Pinpoint the cell where the given text exists, returning its (X, Y) midpoint coordinate. 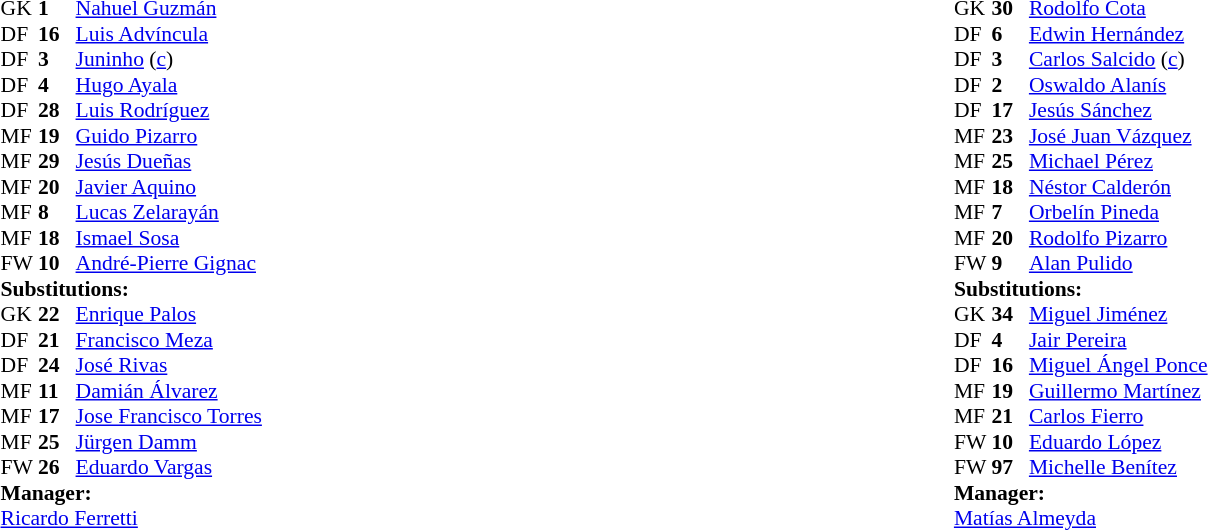
6 (1010, 34)
Oswaldo Alanís (1118, 85)
Alan Pulido (1118, 263)
Enrique Palos (169, 315)
34 (1010, 315)
Jürgen Damm (169, 442)
Jair Pereira (1118, 340)
Francisco Meza (169, 340)
23 (1010, 136)
8 (57, 213)
Miguel Jiménez (1118, 315)
26 (57, 467)
Orbelín Pineda (1118, 213)
Guillermo Martínez (1118, 391)
Jose Francisco Torres (169, 417)
Hugo Ayala (169, 85)
Carlos Salcido (c) (1118, 59)
24 (57, 365)
Eduardo Vargas (169, 467)
Michael Pérez (1118, 161)
11 (57, 391)
José Juan Vázquez (1118, 136)
Luis Advíncula (169, 34)
Jesús Sánchez (1118, 111)
7 (1010, 213)
29 (57, 161)
André-Pierre Gignac (169, 263)
Michelle Benítez (1118, 467)
Ismael Sosa (169, 238)
97 (1010, 467)
Lucas Zelarayán (169, 213)
Miguel Ángel Ponce (1118, 365)
Carlos Fierro (1118, 417)
Eduardo López (1118, 442)
9 (1010, 263)
Jesús Dueñas (169, 161)
28 (57, 111)
2 (1010, 85)
Damián Álvarez (169, 391)
Juninho (c) (169, 59)
Guido Pizarro (169, 136)
Luis Rodríguez (169, 111)
Néstor Calderón (1118, 187)
Rodolfo Pizarro (1118, 238)
José Rivas (169, 365)
22 (57, 315)
Edwin Hernández (1118, 34)
Javier Aquino (169, 187)
